Determine the (x, y) coordinate at the center of the cell enclosing the given text.  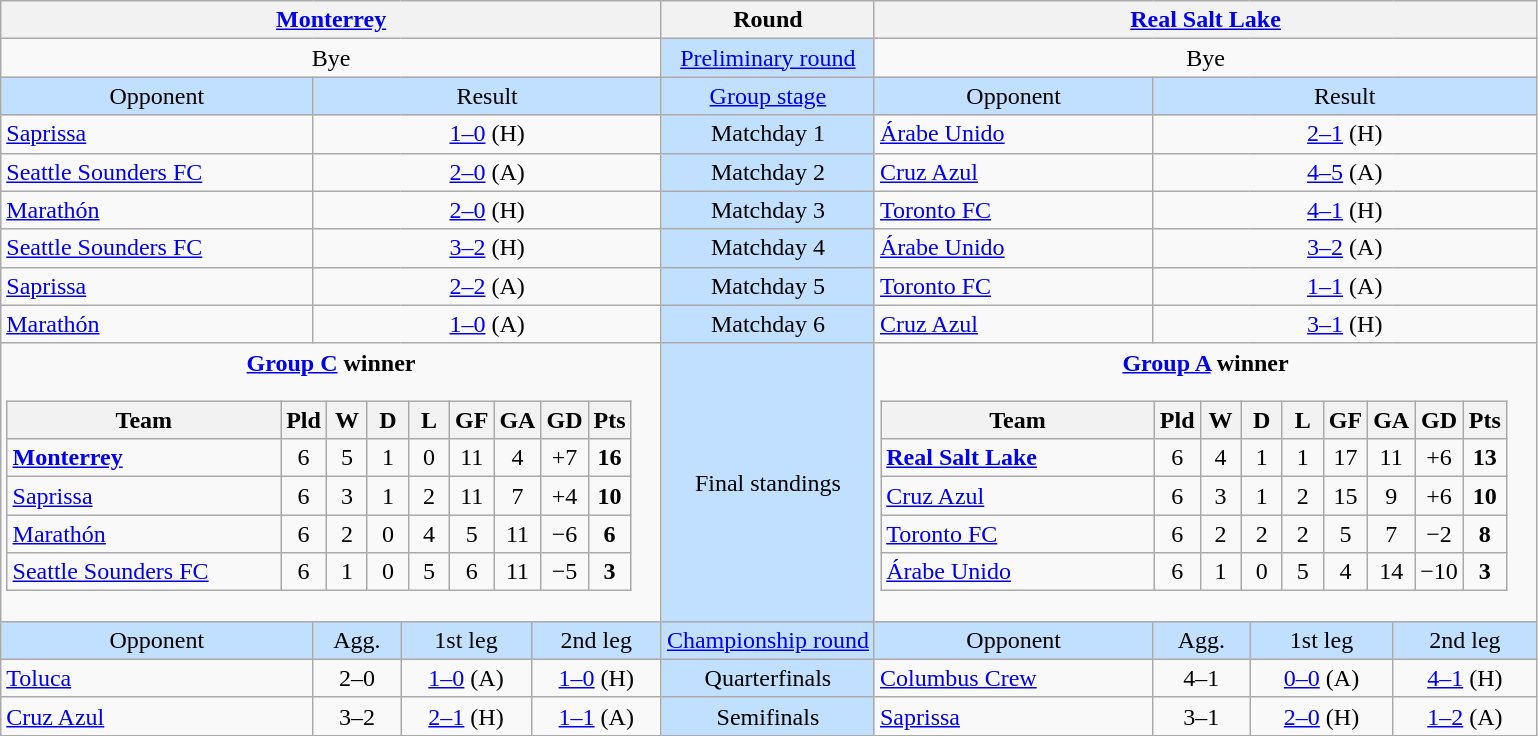
Columbus Crew (1013, 678)
−2 (1440, 534)
−5 (564, 572)
−6 (564, 534)
Quarterfinals (768, 678)
Matchday 5 (768, 286)
Matchday 2 (768, 172)
+7 (564, 458)
Matchday 1 (768, 134)
2–2 (A) (488, 286)
3–2 (357, 716)
1–2 (A) (1464, 716)
3–2 (A) (1345, 248)
0–0 (A) (1322, 678)
8 (1484, 534)
Matchday 3 (768, 210)
Championship round (768, 640)
Round (768, 20)
4–5 (A) (1345, 172)
Final standings (768, 482)
16 (610, 458)
17 (1345, 458)
+4 (564, 496)
3–1 (1202, 716)
Preliminary round (768, 58)
15 (1345, 496)
Matchday 6 (768, 324)
9 (1392, 496)
Semifinals (768, 716)
3–2 (H) (488, 248)
2–0 (357, 678)
−10 (1440, 572)
13 (1484, 458)
Matchday 4 (768, 248)
3–1 (H) (1345, 324)
Group stage (768, 96)
4–1 (1202, 678)
Toluca (157, 678)
2–0 (A) (488, 172)
14 (1392, 572)
